Find where the given text appears and provide that cell's center as (x, y) coordinate. 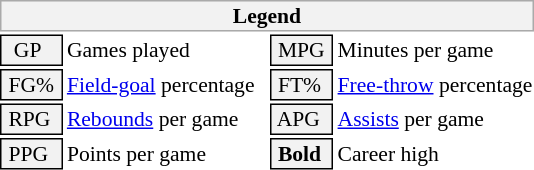
Legend (267, 16)
Points per game (166, 154)
FT% (302, 85)
Bold (302, 154)
RPG (31, 120)
FG% (31, 85)
APG (302, 120)
PPG (31, 154)
Minutes per game (435, 50)
GP (31, 50)
MPG (302, 50)
Games played (166, 50)
Free-throw percentage (435, 85)
Rebounds per game (166, 120)
Career high (435, 154)
Field-goal percentage (166, 85)
Assists per game (435, 120)
